From the cell containing the given text, extract its center point as [X, Y] coordinate. 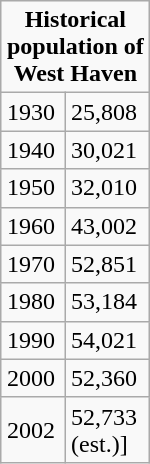
Historical population of West Haven [75, 47]
52,733 (est.)] [108, 430]
2002 [33, 430]
2000 [33, 378]
1960 [33, 226]
43,002 [108, 226]
52,851 [108, 264]
1930 [33, 112]
30,021 [108, 150]
25,808 [108, 112]
1950 [33, 188]
52,360 [108, 378]
54,021 [108, 340]
1980 [33, 302]
1970 [33, 264]
1940 [33, 150]
32,010 [108, 188]
1990 [33, 340]
53,184 [108, 302]
